Detect which cell encompasses the target text, then output its [X, Y] center coordinate. 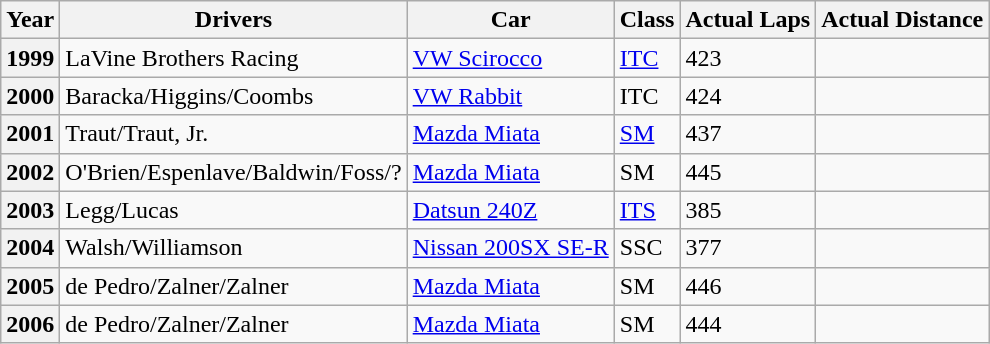
Datsun 240Z [510, 210]
Class [647, 20]
2001 [30, 134]
VW Scirocco [510, 58]
Traut/Traut, Jr. [234, 134]
Actual Laps [748, 20]
2003 [30, 210]
Car [510, 20]
SSC [647, 248]
LaVine Brothers Racing [234, 58]
445 [748, 172]
2004 [30, 248]
Baracka/Higgins/Coombs [234, 96]
Drivers [234, 20]
2005 [30, 286]
377 [748, 248]
Walsh/Williamson [234, 248]
ITS [647, 210]
423 [748, 58]
424 [748, 96]
2006 [30, 324]
O'Brien/Espenlave/Baldwin/Foss/? [234, 172]
2002 [30, 172]
VW Rabbit [510, 96]
444 [748, 324]
1999 [30, 58]
Nissan 200SX SE-R [510, 248]
Actual Distance [902, 20]
446 [748, 286]
385 [748, 210]
437 [748, 134]
Year [30, 20]
2000 [30, 96]
Legg/Lucas [234, 210]
